Find where the given text appears and provide that cell's center as (x, y) coordinate. 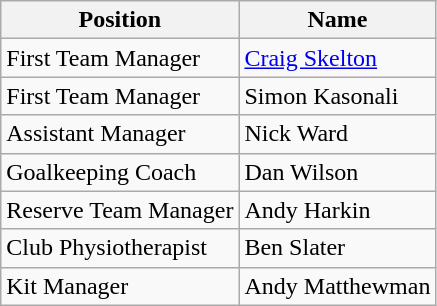
Assistant Manager (120, 134)
Position (120, 20)
Simon Kasonali (338, 96)
Name (338, 20)
Club Physiotherapist (120, 248)
Kit Manager (120, 286)
Ben Slater (338, 248)
Reserve Team Manager (120, 210)
Dan Wilson (338, 172)
Andy Matthewman (338, 286)
Goalkeeping Coach (120, 172)
Nick Ward (338, 134)
Craig Skelton (338, 58)
Andy Harkin (338, 210)
